Scan for the cell matching the given text and deliver its [x, y] coordinate at center. 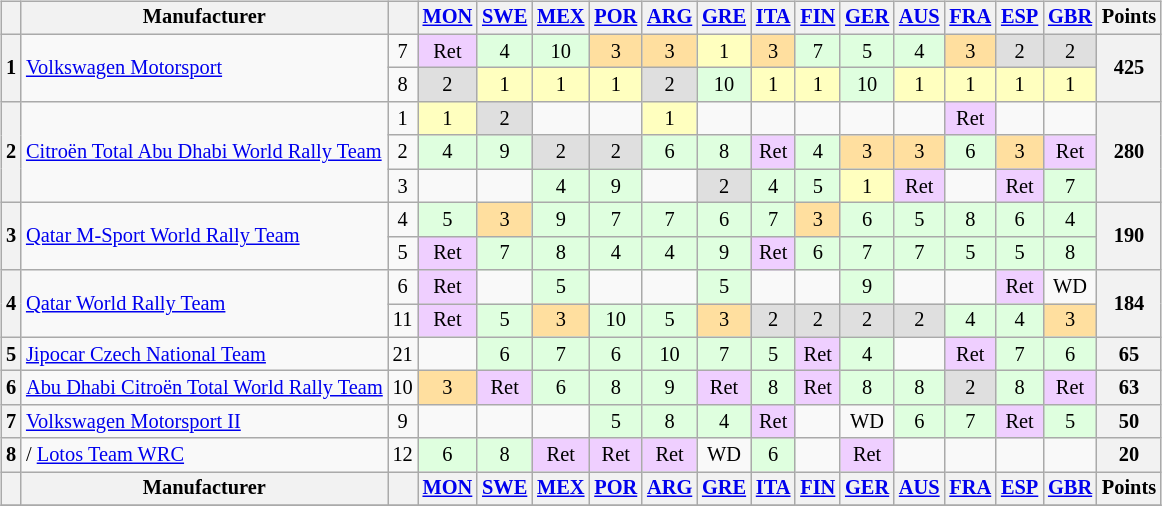
/ Lotos Team WRC [204, 455]
21 [403, 354]
280 [1129, 152]
425 [1129, 68]
12 [403, 455]
Citroën Total Abu Dhabi World Rally Team [204, 152]
184 [1129, 304]
190 [1129, 236]
Volkswagen Motorsport [204, 68]
Qatar M-Sport World Rally Team [204, 236]
63 [1129, 388]
Abu Dhabi Citroën Total World Rally Team [204, 388]
11 [403, 321]
Jipocar Czech National Team [204, 354]
Qatar World Rally Team [204, 304]
Volkswagen Motorsport II [204, 422]
20 [1129, 455]
50 [1129, 422]
65 [1129, 354]
